Pinpoint the cell where the given text exists, returning its (x, y) midpoint coordinate. 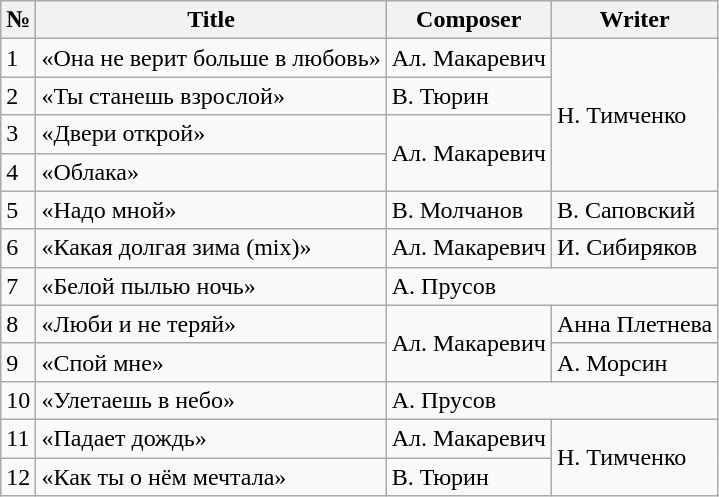
«Облака» (211, 172)
«Спой мне» (211, 362)
И. Сибиряков (634, 248)
Writer (634, 20)
Composer (468, 20)
Title (211, 20)
«Какая долгая зима (mix)» (211, 248)
«Двери открой» (211, 134)
3 (18, 134)
«Падает дождь» (211, 438)
А. Морсин (634, 362)
2 (18, 96)
11 (18, 438)
1 (18, 58)
«Она не верит больше в любовь» (211, 58)
6 (18, 248)
№ (18, 20)
9 (18, 362)
«Люби и не теряй» (211, 324)
5 (18, 210)
Анна Плетнева (634, 324)
«Белой пылью ночь» (211, 286)
4 (18, 172)
В. Молчанов (468, 210)
12 (18, 477)
10 (18, 400)
7 (18, 286)
«Ты станешь взрослой» (211, 96)
«Как ты о нём мечтала» (211, 477)
«Улетаешь в небо» (211, 400)
8 (18, 324)
«Надо мной» (211, 210)
В. Саповский (634, 210)
